Scan for the cell matching the given text and deliver its (X, Y) coordinate at center. 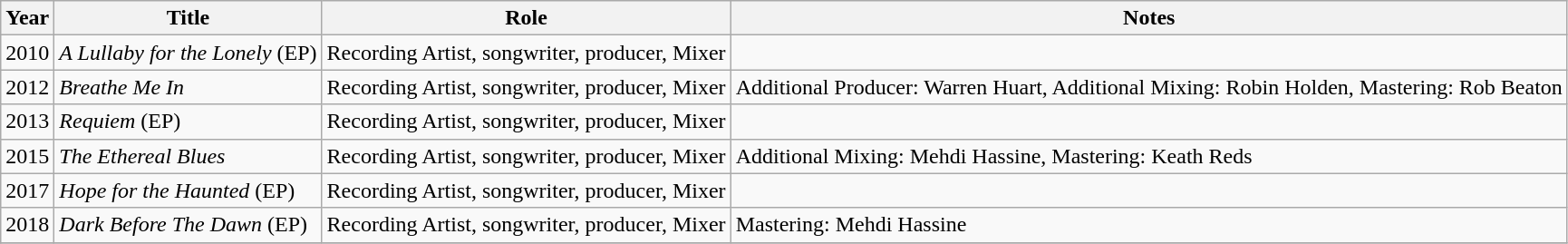
Additional Producer: Warren Huart, Additional Mixing: Robin Holden, Mastering: Rob Beaton (1149, 87)
2015 (27, 156)
2010 (27, 53)
2017 (27, 190)
Breathe Me In (189, 87)
Title (189, 18)
Additional Mixing: Mehdi Hassine, Mastering: Keath Reds (1149, 156)
Hope for the Haunted (EP) (189, 190)
Mastering: Mehdi Hassine (1149, 225)
Requiem (EP) (189, 122)
A Lullaby for the Lonely (EP) (189, 53)
2012 (27, 87)
Notes (1149, 18)
Dark Before The Dawn (EP) (189, 225)
The Ethereal Blues (189, 156)
2018 (27, 225)
2013 (27, 122)
Year (27, 18)
Role (526, 18)
